Search for the cell housing the specified text and yield its [X, Y] center coordinate. 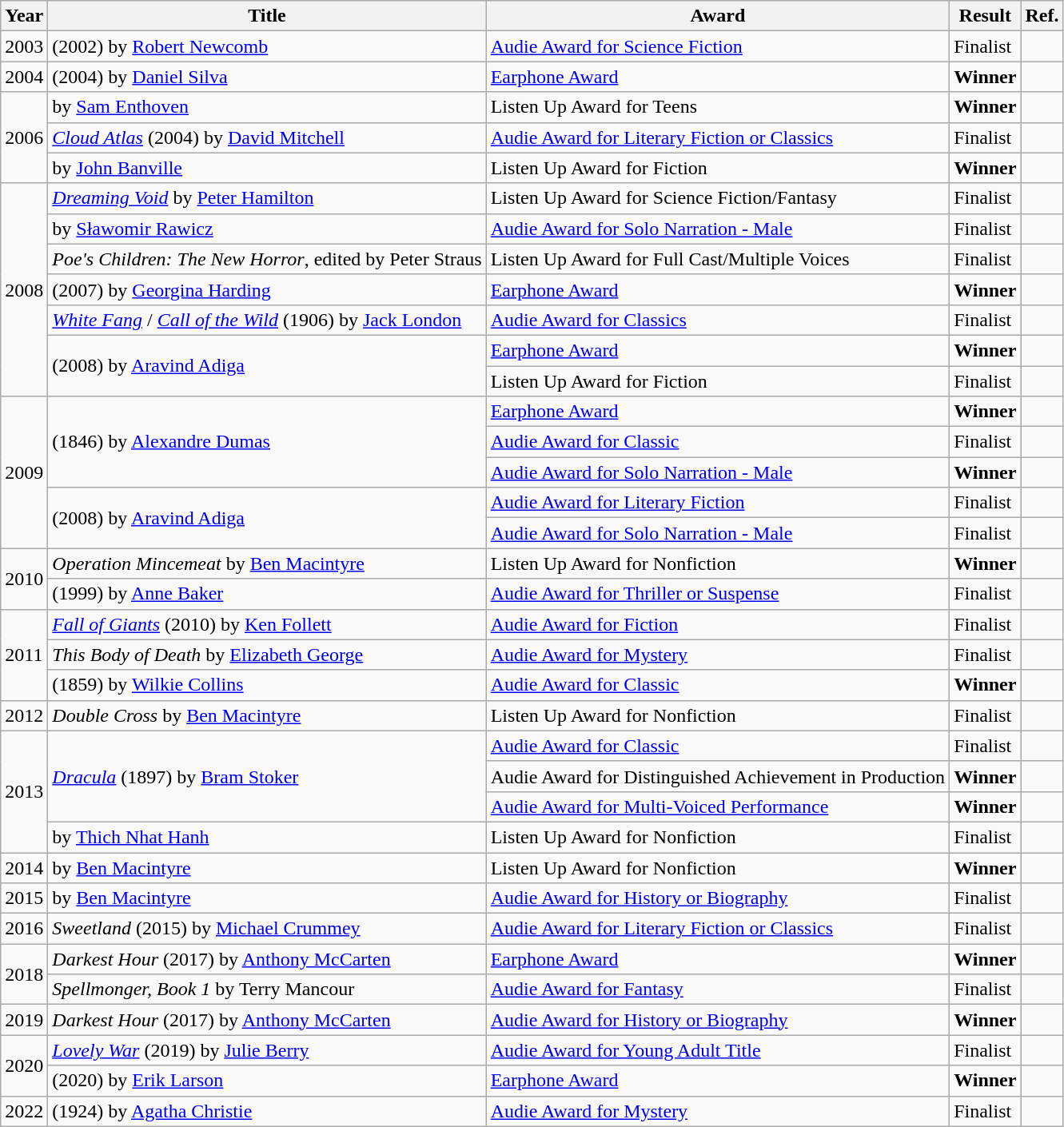
Audie Award for Multi-Voiced Performance [718, 806]
2009 [24, 472]
Ref. [1042, 16]
Audie Award for Fantasy [718, 990]
Dreaming Void by Peter Hamilton [267, 198]
2004 [24, 77]
2011 [24, 655]
2006 [24, 137]
Audie Award for Young Adult Title [718, 1050]
2022 [24, 1111]
Audie Award for Distinguished Achievement in Production [718, 776]
by Sam Enthoven [267, 107]
(2002) by Robert Newcomb [267, 46]
(2020) by Erik Larson [267, 1081]
2020 [24, 1065]
by Thich Nhat Hanh [267, 837]
Sweetland (2015) by Michael Crummey [267, 929]
(2004) by Daniel Silva [267, 77]
Title [267, 16]
(1859) by Wilkie Collins [267, 685]
Double Cross by Ben Macintyre [267, 715]
2010 [24, 579]
Audie Award for Classics [718, 320]
Award [718, 16]
Result [985, 16]
Year [24, 16]
Audie Award for Fiction [718, 624]
2012 [24, 715]
by John Banville [267, 168]
by Sławomir Rawicz [267, 229]
(2007) by Georgina Harding [267, 289]
Lovely War (2019) by Julie Berry [267, 1050]
2003 [24, 46]
Listen Up Award for Full Cast/Multiple Voices [718, 259]
Audie Award for Thriller or Suspense [718, 594]
This Body of Death by Elizabeth George [267, 655]
2018 [24, 974]
(1846) by Alexandre Dumas [267, 442]
White Fang / Call of the Wild (1906) by Jack London [267, 320]
Listen Up Award for Teens [718, 107]
2014 [24, 867]
Dracula (1897) by Bram Stoker [267, 776]
2019 [24, 1020]
Audie Award for Science Fiction [718, 46]
Cloud Atlas (2004) by David Mitchell [267, 137]
Spellmonger, Book 1 by Terry Mancour [267, 990]
Audie Award for Literary Fiction [718, 503]
2015 [24, 898]
Poe's Children: The New Horror, edited by Peter Straus [267, 259]
Fall of Giants (2010) by Ken Follett [267, 624]
2013 [24, 791]
(1924) by Agatha Christie [267, 1111]
2008 [24, 289]
2016 [24, 929]
Operation Mincemeat by Ben Macintyre [267, 563]
(1999) by Anne Baker [267, 594]
Listen Up Award for Science Fiction/Fantasy [718, 198]
